Capture the cell that displays the provided text and extract its [X, Y] central coordinate. 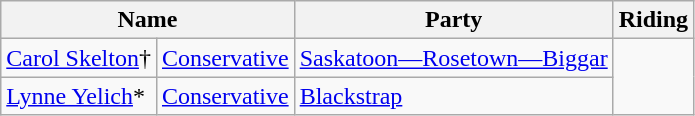
Riding [653, 20]
Name [148, 20]
Blackstrap [454, 96]
Saskatoon—Rosetown—Biggar [454, 58]
Lynne Yelich* [79, 96]
Carol Skelton† [79, 58]
Party [454, 20]
